For the text-containing cell, return its midpoint in (X, Y) coordinate format. 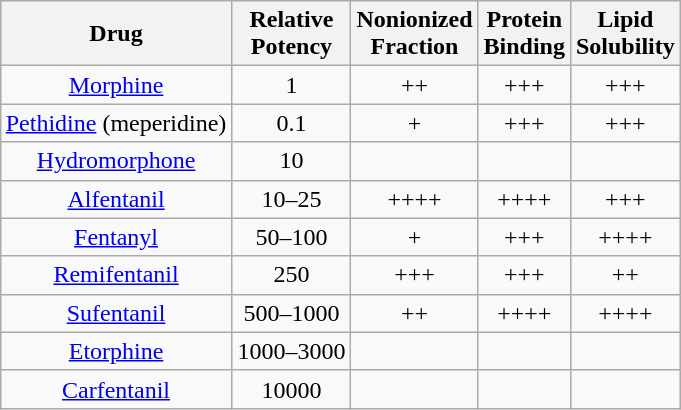
10 (292, 161)
ProteinBinding (524, 34)
0.1 (292, 123)
10–25 (292, 199)
Etorphine (116, 351)
1 (292, 85)
Drug (116, 34)
250 (292, 275)
Hydromorphone (116, 161)
NonionizedFraction (414, 34)
Pethidine (meperidine) (116, 123)
500–1000 (292, 313)
10000 (292, 389)
Remifentanil (116, 275)
50–100 (292, 237)
Sufentanil (116, 313)
Alfentanil (116, 199)
RelativePotency (292, 34)
Fentanyl (116, 237)
1000–3000 (292, 351)
Morphine (116, 85)
LipidSolubility (625, 34)
Carfentanil (116, 389)
